Scan for the cell matching the given text and deliver its (X, Y) coordinate at center. 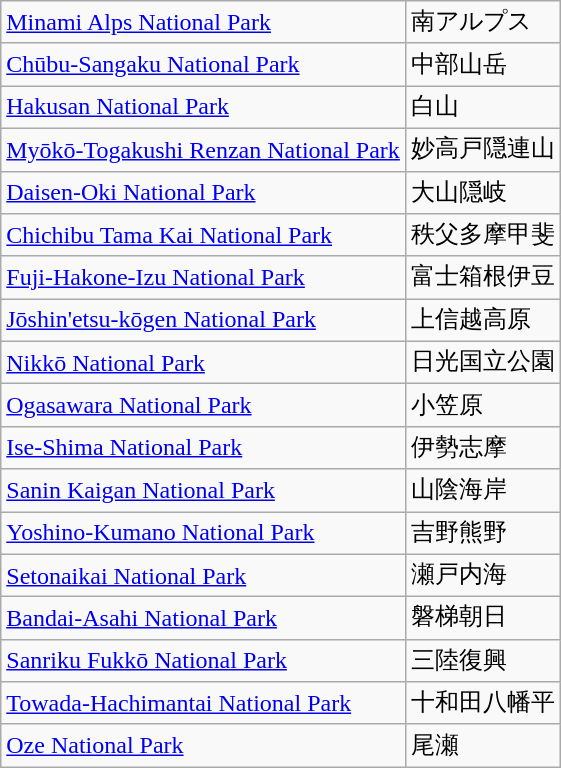
Sanriku Fukkō National Park (204, 660)
Jōshin'etsu-kōgen National Park (204, 320)
瀬戸内海 (482, 576)
Nikkō National Park (204, 362)
Minami Alps National Park (204, 22)
Bandai-Asahi National Park (204, 618)
Chichibu Tama Kai National Park (204, 236)
Yoshino-Kumano National Park (204, 534)
Ogasawara National Park (204, 406)
十和田八幡平 (482, 704)
富士箱根伊豆 (482, 278)
伊勢志摩 (482, 448)
Oze National Park (204, 746)
小笠原 (482, 406)
尾瀬 (482, 746)
Chūbu-Sangaku National Park (204, 64)
磐梯朝日 (482, 618)
三陸復興 (482, 660)
Setonaikai National Park (204, 576)
中部山岳 (482, 64)
大山隠岐 (482, 192)
Hakusan National Park (204, 108)
Myōkō-Togakushi Renzan National Park (204, 150)
秩父多摩甲斐 (482, 236)
Fuji-Hakone-Izu National Park (204, 278)
上信越高原 (482, 320)
日光国立公園 (482, 362)
Ise-Shima National Park (204, 448)
Towada-Hachimantai National Park (204, 704)
南アルプス (482, 22)
Daisen-Oki National Park (204, 192)
Sanin Kaigan National Park (204, 490)
山陰海岸 (482, 490)
妙高戸隠連山 (482, 150)
吉野熊野 (482, 534)
白山 (482, 108)
